Extract the (x, y) coordinate from the center of the cell holding the provided text.  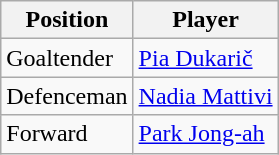
Pia Dukarič (206, 58)
Forward (67, 134)
Player (206, 20)
Position (67, 20)
Goaltender (67, 58)
Defenceman (67, 96)
Park Jong-ah (206, 134)
Nadia Mattivi (206, 96)
